Output the [X, Y] coordinate of the center of the cell containing the given text.  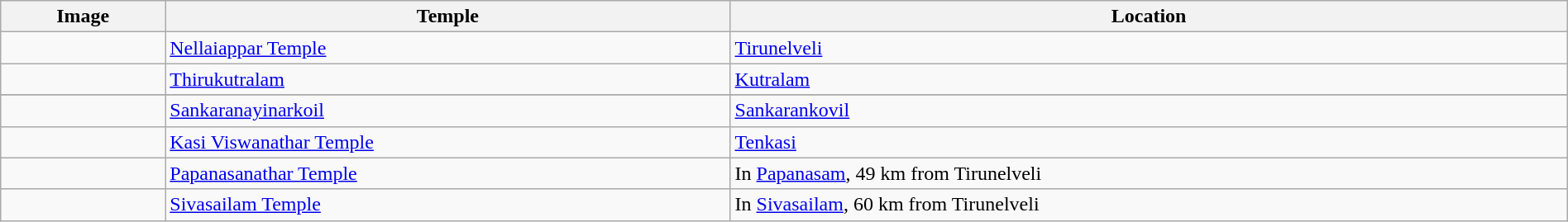
In Sivasailam, 60 km from Tirunelveli [1149, 205]
Image [83, 17]
Sivasailam Temple [448, 205]
Location [1149, 17]
Tenkasi [1149, 142]
In Papanasam, 49 km from Tirunelveli [1149, 173]
Sankarankovil [1149, 111]
Nellaiappar Temple [448, 48]
Temple [448, 17]
Sankaranayinarkoil [448, 111]
Kutralam [1149, 79]
Thirukutralam [448, 79]
Kasi Viswanathar Temple [448, 142]
Tirunelveli [1149, 48]
Papanasanathar Temple [448, 173]
